Provide the [x, y] coordinate of the cell's center where the given text is located.  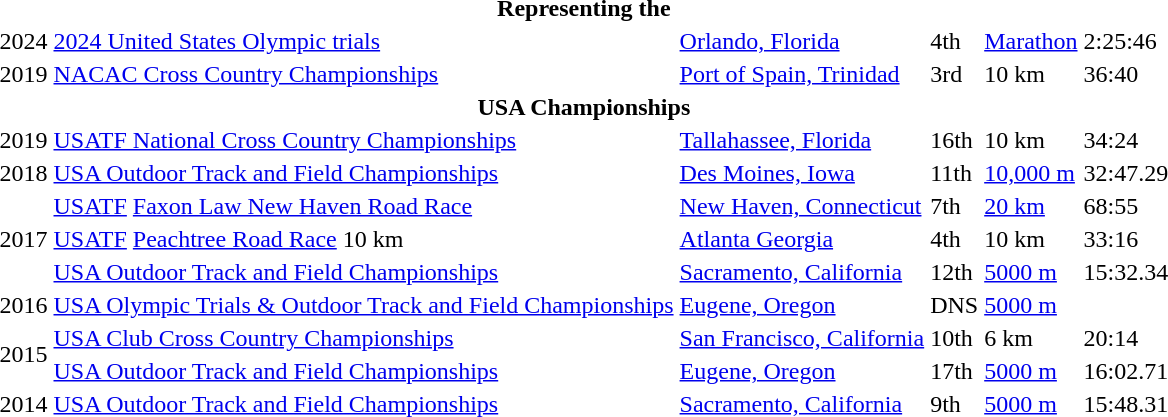
7th [954, 206]
10,000 m [1031, 173]
20 km [1031, 206]
3rd [954, 74]
12th [954, 272]
New Haven, Connecticut [802, 206]
USATF National Cross Country Championships [364, 140]
NACAC Cross Country Championships [364, 74]
USA Club Cross Country Championships [364, 338]
DNS [954, 305]
Sacramento, California [802, 272]
Des Moines, Iowa [802, 173]
Tallahassee, Florida [802, 140]
17th [954, 371]
Marathon [1031, 41]
Port of Spain, Trinidad [802, 74]
USATF Faxon Law New Haven Road Race [364, 206]
USA Olympic Trials & Outdoor Track and Field Championships [364, 305]
San Francisco, California [802, 338]
USATF Peachtree Road Race 10 km [364, 239]
11th [954, 173]
10th [954, 338]
Orlando, Florida [802, 41]
16th [954, 140]
2024 United States Olympic trials [364, 41]
Atlanta Georgia [802, 239]
6 km [1031, 338]
